Scan for the cell matching the given text and deliver its [x, y] coordinate at center. 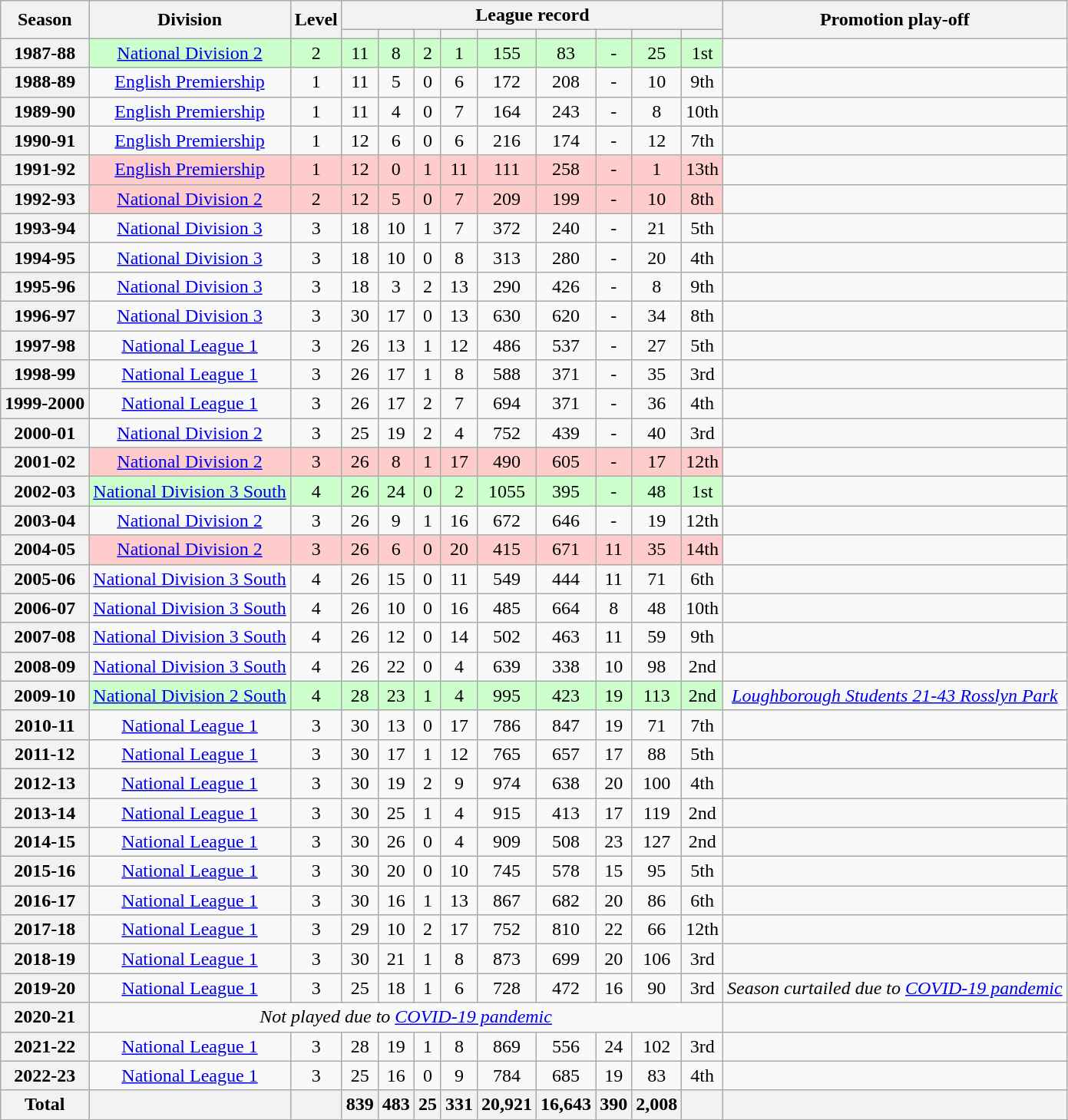
2003-04 [45, 520]
2006-07 [45, 608]
2,008 [657, 1105]
155 [507, 53]
13th [703, 170]
240 [567, 228]
638 [567, 783]
485 [507, 608]
Season [45, 20]
2015-16 [45, 871]
2001-02 [45, 462]
86 [657, 900]
280 [567, 257]
1990-91 [45, 140]
2018-19 [45, 959]
1993-94 [45, 228]
657 [567, 754]
95 [657, 871]
502 [507, 637]
1997-98 [45, 345]
639 [507, 666]
29 [359, 930]
588 [507, 375]
395 [567, 491]
2007-08 [45, 637]
258 [567, 170]
486 [507, 345]
Division [190, 20]
646 [567, 520]
216 [507, 140]
2011-12 [45, 754]
243 [567, 111]
Total [45, 1105]
867 [507, 900]
974 [507, 783]
208 [567, 82]
463 [567, 637]
66 [657, 930]
810 [567, 930]
2008-09 [45, 666]
630 [507, 316]
413 [567, 813]
2010-11 [45, 725]
909 [507, 842]
423 [567, 695]
1988-89 [45, 82]
578 [567, 871]
102 [657, 1046]
490 [507, 462]
Season curtailed due to COVID-19 pandemic [895, 988]
331 [459, 1105]
1991-92 [45, 170]
915 [507, 813]
671 [567, 550]
537 [567, 345]
699 [567, 959]
483 [396, 1105]
444 [567, 579]
839 [359, 1105]
620 [567, 316]
313 [507, 257]
113 [657, 695]
1995-96 [45, 286]
36 [657, 404]
2009-10 [45, 695]
765 [507, 754]
16,643 [567, 1105]
14th [703, 550]
Level [316, 20]
1989-90 [45, 111]
873 [507, 959]
847 [567, 725]
439 [567, 433]
2002-03 [45, 491]
2019-20 [45, 988]
549 [507, 579]
995 [507, 695]
127 [657, 842]
508 [567, 842]
426 [567, 286]
Promotion play-off [895, 20]
694 [507, 404]
1999-2000 [45, 404]
390 [614, 1105]
59 [657, 637]
2013-14 [45, 813]
172 [507, 82]
1994-95 [45, 257]
27 [657, 345]
2017-18 [45, 930]
2016-17 [45, 900]
Not played due to COVID-19 pandemic [406, 1017]
2014-15 [45, 842]
174 [567, 140]
2004-05 [45, 550]
National Division 2 South [190, 695]
209 [507, 199]
119 [657, 813]
90 [657, 988]
784 [507, 1075]
League record [532, 15]
2012-13 [45, 783]
1987-88 [45, 53]
98 [657, 666]
290 [507, 286]
14 [459, 637]
106 [657, 959]
728 [507, 988]
745 [507, 871]
685 [567, 1075]
34 [657, 316]
Loughborough Students 21-43 Rosslyn Park [895, 695]
682 [567, 900]
415 [507, 550]
786 [507, 725]
2021-22 [45, 1046]
88 [657, 754]
1992-93 [45, 199]
111 [507, 170]
1996-97 [45, 316]
338 [567, 666]
1055 [507, 491]
40 [657, 433]
869 [507, 1046]
2022-23 [45, 1075]
664 [567, 608]
100 [657, 783]
2000-01 [45, 433]
2020-21 [45, 1017]
199 [567, 199]
605 [567, 462]
472 [567, 988]
2005-06 [45, 579]
372 [507, 228]
556 [567, 1046]
20,921 [507, 1105]
164 [507, 111]
672 [507, 520]
1998-99 [45, 375]
